For the text-containing cell, return its midpoint in (X, Y) coordinate format. 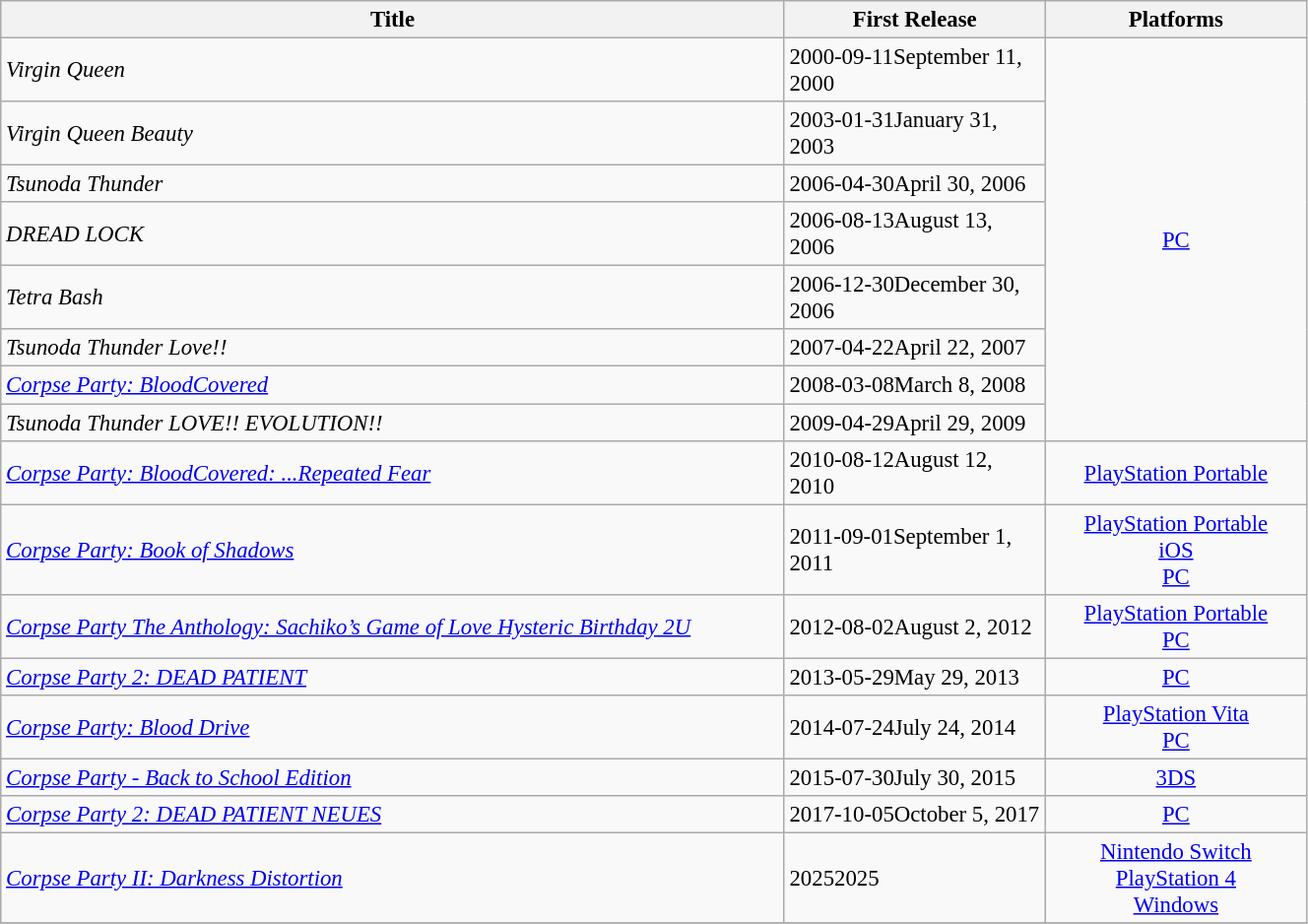
PlayStation PortableiOSPC (1176, 550)
Corpse Party: BloodCovered (392, 385)
Platforms (1176, 20)
Corpse Party: Book of Shadows (392, 550)
2012-08-02August 2, 2012 (914, 627)
2009-04-29April 29, 2009 (914, 423)
2017-10-05October 5, 2017 (914, 815)
Tsunoda Thunder (392, 184)
Virgin Queen (392, 71)
2011-09-01September 1, 2011 (914, 550)
20252025 (914, 878)
Corpse Party - Back to School Edition (392, 777)
Corpse Party 2: DEAD PATIENT (392, 677)
Tetra Bash (392, 297)
Nintendo SwitchPlayStation 4Windows (1176, 878)
2006-04-30April 30, 2006 (914, 184)
Corpse Party The Anthology: Sachiko’s Game of Love Hysteric Birthday 2U (392, 627)
Title (392, 20)
2003-01-31January 31, 2003 (914, 134)
Corpse Party II: Darkness Distortion (392, 878)
2010-08-12August 12, 2010 (914, 473)
2007-04-22April 22, 2007 (914, 348)
PlayStation Portable (1176, 473)
Corpse Party 2: DEAD PATIENT NEUES (392, 815)
2000-09-11September 11, 2000 (914, 71)
Tsunoda Thunder LOVE!! EVOLUTION!! (392, 423)
2015-07-30July 30, 2015 (914, 777)
Corpse Party: Blood Drive (392, 727)
Tsunoda Thunder Love!! (392, 348)
2013-05-29May 29, 2013 (914, 677)
2008-03-08March 8, 2008 (914, 385)
3DS (1176, 777)
First Release (914, 20)
DREAD LOCK (392, 234)
2006-08-13August 13, 2006 (914, 234)
2014-07-24July 24, 2014 (914, 727)
Corpse Party: BloodCovered: ...Repeated Fear (392, 473)
Virgin Queen Beauty (392, 134)
PlayStation VitaPC (1176, 727)
PlayStation PortablePC (1176, 627)
2006-12-30December 30, 2006 (914, 297)
